Return the [X, Y] coordinate for the center point of the cell that contains the specified text.  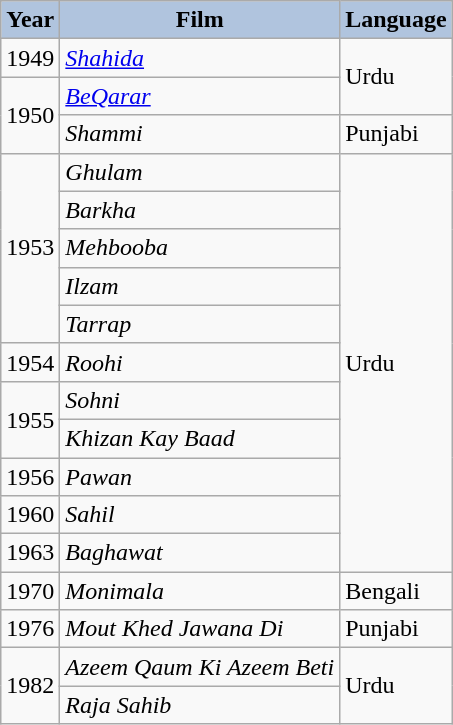
1954 [30, 362]
1953 [30, 248]
Shahida [200, 58]
Year [30, 20]
Pawan [200, 477]
Film [200, 20]
1955 [30, 419]
Mehbooba [200, 248]
Raja Sahib [200, 705]
Barkha [200, 210]
1982 [30, 686]
Language [396, 20]
1949 [30, 58]
Ghulam [200, 172]
1970 [30, 591]
Sahil [200, 515]
Shammi [200, 134]
Sohni [200, 400]
Monimala [200, 591]
Mout Khed Jawana Di [200, 629]
1960 [30, 515]
1956 [30, 477]
Roohi [200, 362]
BeQarar [200, 96]
Baghawat [200, 553]
1950 [30, 115]
Azeem Qaum Ki Azeem Beti [200, 667]
Khizan Kay Baad [200, 438]
Tarrap [200, 324]
1976 [30, 629]
Bengali [396, 591]
Ilzam [200, 286]
1963 [30, 553]
